Pinpoint the cell where the given text exists, returning its (X, Y) midpoint coordinate. 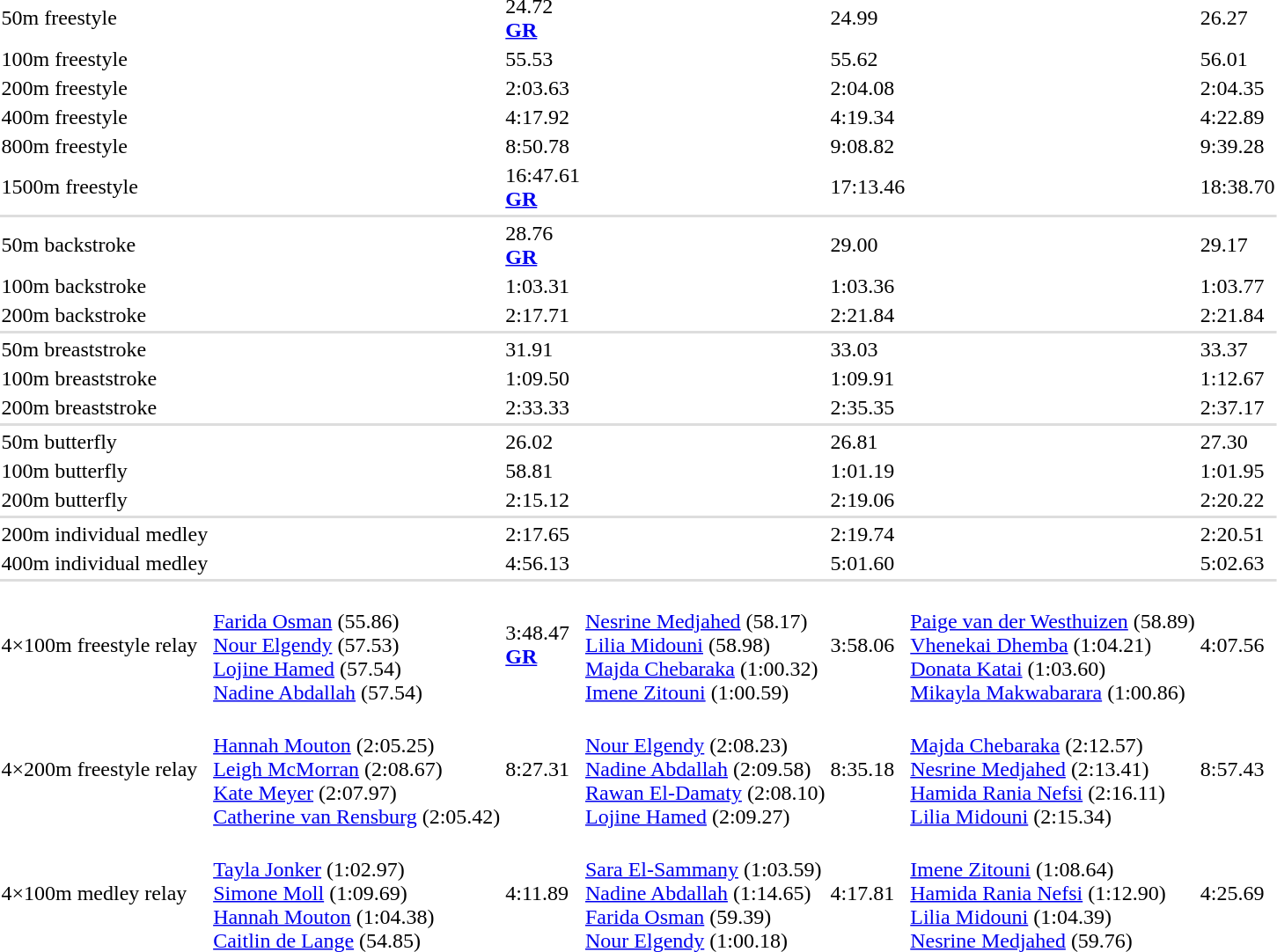
400m freestyle (105, 117)
1:01.95 (1237, 471)
2:35.35 (868, 407)
1500m freestyle (105, 187)
1:03.36 (868, 286)
4:17.92 (543, 117)
200m breaststroke (105, 407)
Nour Elgendy (2:08.23)Nadine Abdallah (2:09.58)Rawan El-Damaty (2:08.10)Lojine Hamed (2:09.27) (705, 769)
2:20.22 (1237, 500)
31.91 (543, 349)
2:17.71 (543, 315)
1:09.50 (543, 378)
100m backstroke (105, 286)
5:02.63 (1237, 563)
200m butterfly (105, 500)
Nesrine Medjahed (58.17)Lilia Midouni (58.98)Majda Chebaraka (1:00.32)Imene Zitouni (1:00.59) (705, 645)
4:22.89 (1237, 117)
2:04.08 (868, 88)
2:17.65 (543, 534)
26.02 (543, 442)
9:08.82 (868, 146)
8:57.43 (1237, 769)
17:13.46 (868, 187)
58.81 (543, 471)
26.81 (868, 442)
8:50.78 (543, 146)
800m freestyle (105, 146)
56.01 (1237, 59)
Majda Chebaraka (2:12.57)Nesrine Medjahed (2:13.41)Hamida Rania Nefsi (2:16.11)Lilia Midouni (2:15.34) (1053, 769)
16:47.61GR (543, 187)
Hannah Mouton (2:05.25)Leigh McMorran (2:08.67)Kate Meyer (2:07.97)Catherine van Rensburg (2:05.42) (357, 769)
2:03.63 (543, 88)
200m individual medley (105, 534)
55.53 (543, 59)
4:56.13 (543, 563)
2:19.06 (868, 500)
Farida Osman (55.86)Nour Elgendy (57.53)Lojine Hamed (57.54)Nadine Abdallah (57.54) (357, 645)
1:03.77 (1237, 286)
55.62 (868, 59)
5:01.60 (868, 563)
100m freestyle (105, 59)
1:09.91 (868, 378)
18:38.70 (1237, 187)
27.30 (1237, 442)
1:12.67 (1237, 378)
29.17 (1237, 245)
2:04.35 (1237, 88)
4:19.34 (868, 117)
2:20.51 (1237, 534)
2:37.17 (1237, 407)
2:19.74 (868, 534)
50m backstroke (105, 245)
100m breaststroke (105, 378)
29.00 (868, 245)
3:58.06 (868, 645)
1:01.19 (868, 471)
28.76GR (543, 245)
2:15.12 (543, 500)
Paige van der Westhuizen (58.89)Vhenekai Dhemba (1:04.21)Donata Katai (1:03.60)Mikayla Makwabarara (1:00.86) (1053, 645)
8:35.18 (868, 769)
400m individual medley (105, 563)
33.03 (868, 349)
50m breaststroke (105, 349)
33.37 (1237, 349)
50m butterfly (105, 442)
2:33.33 (543, 407)
3:48.47GR (543, 645)
4×100m freestyle relay (105, 645)
100m butterfly (105, 471)
4×200m freestyle relay (105, 769)
4:07.56 (1237, 645)
200m freestyle (105, 88)
9:39.28 (1237, 146)
200m backstroke (105, 315)
8:27.31 (543, 769)
1:03.31 (543, 286)
